Detect which cell encompasses the target text, then output its [X, Y] center coordinate. 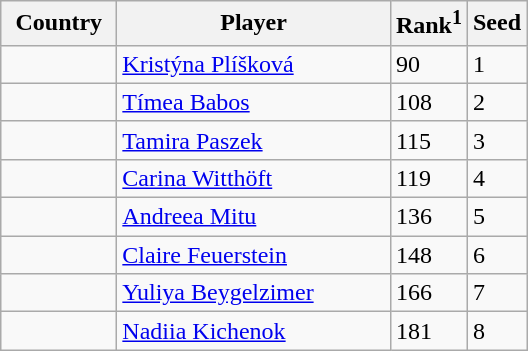
Country [59, 24]
5 [496, 217]
Player [254, 24]
Nadiia Kichenok [254, 331]
7 [496, 293]
8 [496, 331]
Tímea Babos [254, 102]
148 [428, 255]
115 [428, 140]
3 [496, 140]
4 [496, 178]
119 [428, 178]
Rank1 [428, 24]
90 [428, 64]
181 [428, 331]
Carina Witthöft [254, 178]
6 [496, 255]
166 [428, 293]
Yuliya Beygelzimer [254, 293]
1 [496, 64]
Andreea Mitu [254, 217]
Claire Feuerstein [254, 255]
2 [496, 102]
Kristýna Plíšková [254, 64]
Seed [496, 24]
108 [428, 102]
Tamira Paszek [254, 140]
136 [428, 217]
